Find where the given text appears and provide that cell's center as [X, Y] coordinate. 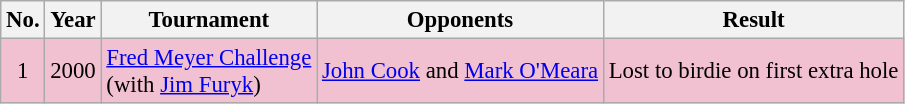
John Cook and Mark O'Meara [460, 72]
Result [753, 20]
1 [23, 72]
Tournament [209, 20]
No. [23, 20]
Fred Meyer Challenge(with Jim Furyk) [209, 72]
2000 [73, 72]
Year [73, 20]
Lost to birdie on first extra hole [753, 72]
Opponents [460, 20]
